Capture the cell that displays the provided text and extract its (X, Y) central coordinate. 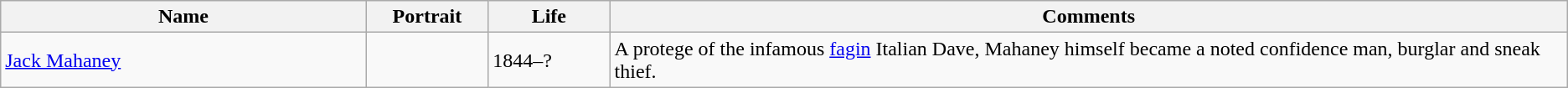
1844–? (549, 60)
Name (183, 17)
Jack Mahaney (183, 60)
Comments (1089, 17)
A protege of the infamous fagin Italian Dave, Mahaney himself became a noted confidence man, burglar and sneak thief. (1089, 60)
Life (549, 17)
Portrait (427, 17)
